Extract the (X, Y) coordinate from the center of the cell holding the provided text.  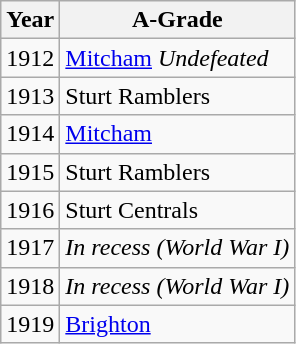
1918 (30, 286)
1919 (30, 324)
1912 (30, 58)
A-Grade (178, 20)
1917 (30, 248)
1913 (30, 96)
1914 (30, 134)
Sturt Centrals (178, 210)
1915 (30, 172)
1916 (30, 210)
Brighton (178, 324)
Mitcham Undefeated (178, 58)
Year (30, 20)
Mitcham (178, 134)
